Detect which cell encompasses the target text, then output its [X, Y] center coordinate. 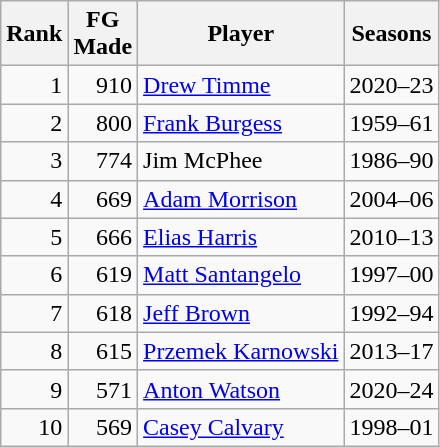
2004–06 [392, 199]
2020–24 [392, 389]
800 [103, 123]
Matt Santangelo [241, 275]
Player [241, 34]
Jim McPhee [241, 161]
5 [34, 237]
Frank Burgess [241, 123]
Anton Watson [241, 389]
1986–90 [392, 161]
2020–23 [392, 85]
2 [34, 123]
10 [34, 427]
9 [34, 389]
Przemek Karnowski [241, 351]
7 [34, 313]
Adam Morrison [241, 199]
Rank [34, 34]
1959–61 [392, 123]
1 [34, 85]
3 [34, 161]
774 [103, 161]
619 [103, 275]
910 [103, 85]
571 [103, 389]
666 [103, 237]
618 [103, 313]
FGMade [103, 34]
Casey Calvary [241, 427]
4 [34, 199]
569 [103, 427]
Jeff Brown [241, 313]
615 [103, 351]
Drew Timme [241, 85]
1992–94 [392, 313]
Elias Harris [241, 237]
1997–00 [392, 275]
8 [34, 351]
Seasons [392, 34]
6 [34, 275]
2010–13 [392, 237]
2013–17 [392, 351]
669 [103, 199]
1998–01 [392, 427]
